For the text-containing cell, return its midpoint in [X, Y] coordinate format. 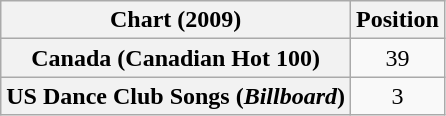
39 [398, 58]
US Dance Club Songs (Billboard) [176, 96]
Chart (2009) [176, 20]
3 [398, 96]
Canada (Canadian Hot 100) [176, 58]
Position [398, 20]
